Return [X, Y] of the center of cell containing provided text 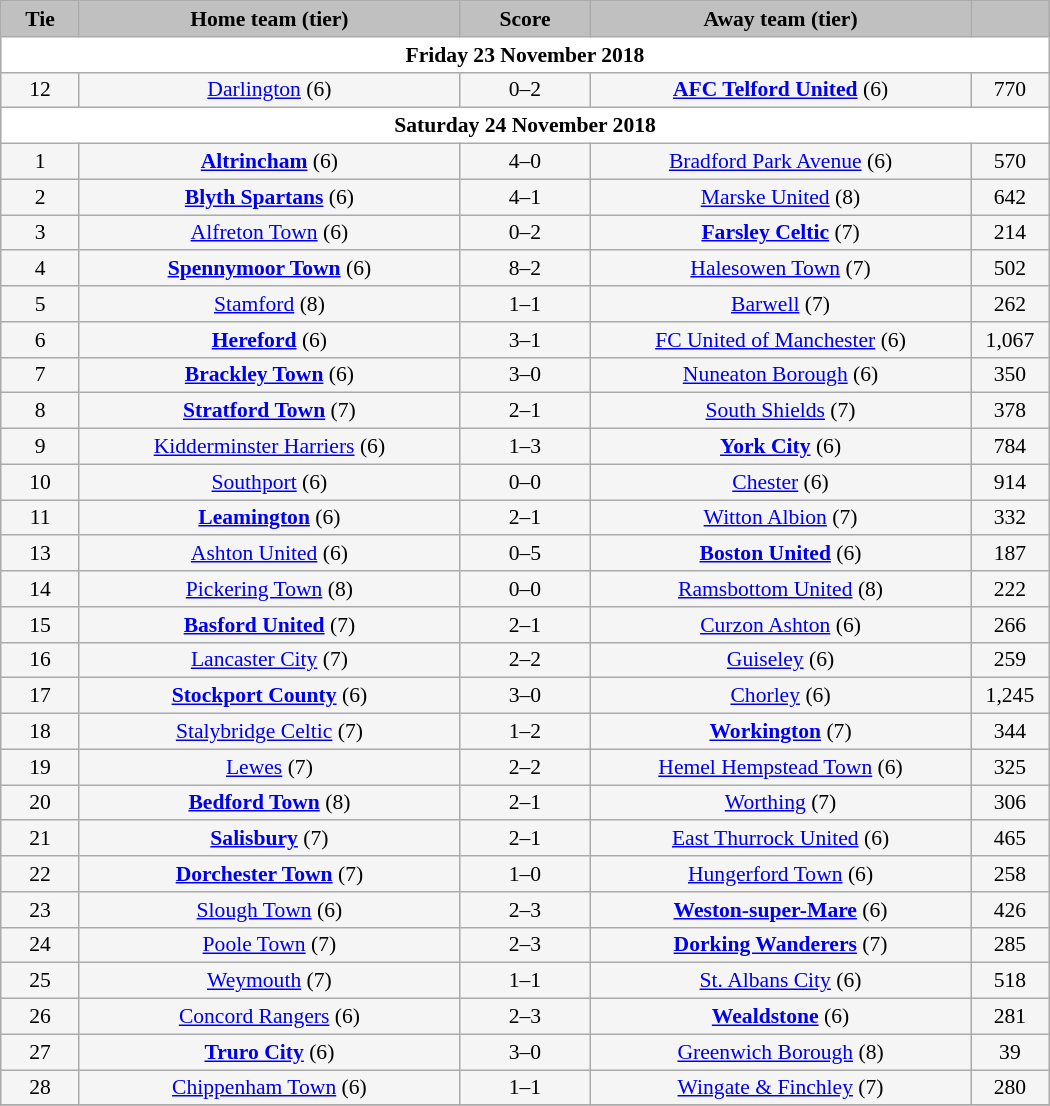
9 [40, 447]
Friday 23 November 2018 [525, 55]
Home team (tier) [269, 19]
Wingate & Finchley (7) [781, 1088]
16 [40, 660]
266 [1010, 625]
8–2 [524, 269]
3 [40, 233]
13 [40, 554]
Farsley Celtic (7) [781, 233]
426 [1010, 910]
26 [40, 1017]
1–3 [524, 447]
AFC Telford United (6) [781, 90]
8 [40, 411]
Salisbury (7) [269, 839]
6 [40, 340]
11 [40, 518]
0–5 [524, 554]
518 [1010, 981]
Marske United (8) [781, 197]
1,067 [1010, 340]
222 [1010, 589]
Dorking Wanderers (7) [781, 945]
Blyth Spartans (6) [269, 197]
20 [40, 803]
332 [1010, 518]
4–1 [524, 197]
Stamford (8) [269, 304]
258 [1010, 874]
7 [40, 375]
Slough Town (6) [269, 910]
27 [40, 1052]
Boston United (6) [781, 554]
3–1 [524, 340]
Kidderminster Harriers (6) [269, 447]
Saturday 24 November 2018 [525, 126]
Pickering Town (8) [269, 589]
Nuneaton Borough (6) [781, 375]
Alfreton Town (6) [269, 233]
Wealdstone (6) [781, 1017]
Bradford Park Avenue (6) [781, 162]
17 [40, 696]
784 [1010, 447]
Ramsbottom United (8) [781, 589]
Southport (6) [269, 482]
Score [524, 19]
Witton Albion (7) [781, 518]
22 [40, 874]
280 [1010, 1088]
Poole Town (7) [269, 945]
Chippenham Town (6) [269, 1088]
1,245 [1010, 696]
St. Albans City (6) [781, 981]
Hemel Hempstead Town (6) [781, 767]
Tie [40, 19]
Chorley (6) [781, 696]
19 [40, 767]
Brackley Town (6) [269, 375]
Stockport County (6) [269, 696]
Leamington (6) [269, 518]
Hereford (6) [269, 340]
306 [1010, 803]
2 [40, 197]
344 [1010, 732]
Chester (6) [781, 482]
Weymouth (7) [269, 981]
Truro City (6) [269, 1052]
187 [1010, 554]
5 [40, 304]
21 [40, 839]
4 [40, 269]
Curzon Ashton (6) [781, 625]
Guiseley (6) [781, 660]
Lancaster City (7) [269, 660]
281 [1010, 1017]
12 [40, 90]
378 [1010, 411]
Dorchester Town (7) [269, 874]
4–0 [524, 162]
Hungerford Town (6) [781, 874]
Worthing (7) [781, 803]
325 [1010, 767]
14 [40, 589]
Lewes (7) [269, 767]
Bedford Town (8) [269, 803]
502 [1010, 269]
Altrincham (6) [269, 162]
1–0 [524, 874]
York City (6) [781, 447]
Spennymoor Town (6) [269, 269]
770 [1010, 90]
Barwell (7) [781, 304]
285 [1010, 945]
Concord Rangers (6) [269, 1017]
FC United of Manchester (6) [781, 340]
642 [1010, 197]
350 [1010, 375]
Basford United (7) [269, 625]
465 [1010, 839]
Darlington (6) [269, 90]
10 [40, 482]
23 [40, 910]
1–2 [524, 732]
25 [40, 981]
262 [1010, 304]
South Shields (7) [781, 411]
1 [40, 162]
Ashton United (6) [269, 554]
Away team (tier) [781, 19]
24 [40, 945]
Halesowen Town (7) [781, 269]
Stalybridge Celtic (7) [269, 732]
Workington (7) [781, 732]
15 [40, 625]
Weston-super-Mare (6) [781, 910]
28 [40, 1088]
East Thurrock United (6) [781, 839]
570 [1010, 162]
18 [40, 732]
259 [1010, 660]
214 [1010, 233]
Greenwich Borough (8) [781, 1052]
39 [1010, 1052]
Stratford Town (7) [269, 411]
914 [1010, 482]
